Determine the [x, y] coordinate at the center of the cell enclosing the given text.  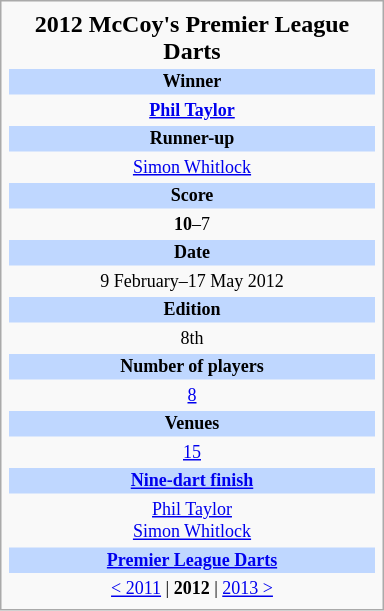
Premier League Darts [192, 561]
Phil Taylor [192, 111]
Date [192, 253]
8 [192, 396]
Runner-up [192, 139]
Winner [192, 82]
Score [192, 196]
Venues [192, 424]
8th [192, 339]
9 February–17 May 2012 [192, 282]
15 [192, 453]
Phil Taylor Simon Whitlock [192, 521]
Nine-dart finish [192, 481]
Simon Whitlock [192, 168]
10–7 [192, 225]
< 2011 | 2012 | 2013 > [192, 589]
2012 McCoy's Premier League Darts [192, 38]
Number of players [192, 367]
Edition [192, 310]
